Output the [x, y] coordinate of the center of the cell containing the given text.  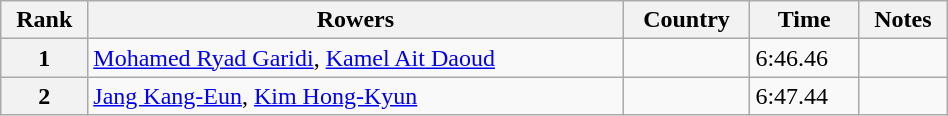
Country [686, 20]
Rowers [356, 20]
6:47.44 [804, 96]
1 [44, 58]
Jang Kang-Eun, Kim Hong-Kyun [356, 96]
Notes [902, 20]
6:46.46 [804, 58]
Time [804, 20]
Rank [44, 20]
2 [44, 96]
Mohamed Ryad Garidi, Kamel Ait Daoud [356, 58]
